Determine the [x, y] coordinate at the center of the cell enclosing the given text.  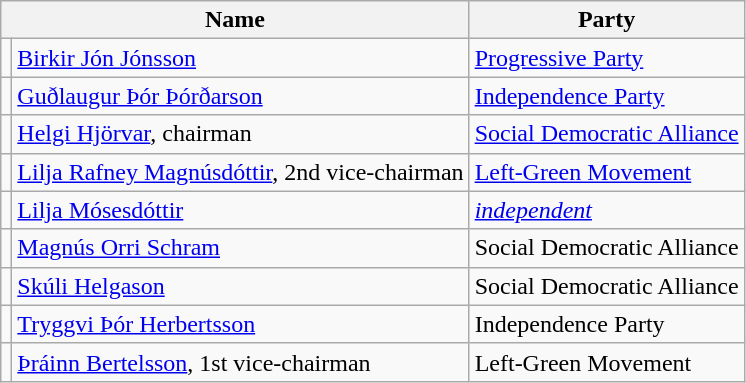
Guðlaugur Þór Þórðarson [240, 96]
Þráinn Bertelsson, 1st vice-chairman [240, 362]
Party [606, 20]
Progressive Party [606, 58]
Lilja Rafney Magnúsdóttir, 2nd vice-chairman [240, 172]
Magnús Orri Schram [240, 248]
Helgi Hjörvar, chairman [240, 134]
Name [235, 20]
Birkir Jón Jónsson [240, 58]
Skúli Helgason [240, 286]
Tryggvi Þór Herbertsson [240, 324]
independent [606, 210]
Lilja Mósesdóttir [240, 210]
